For the text-containing cell, return its midpoint in [X, Y] coordinate format. 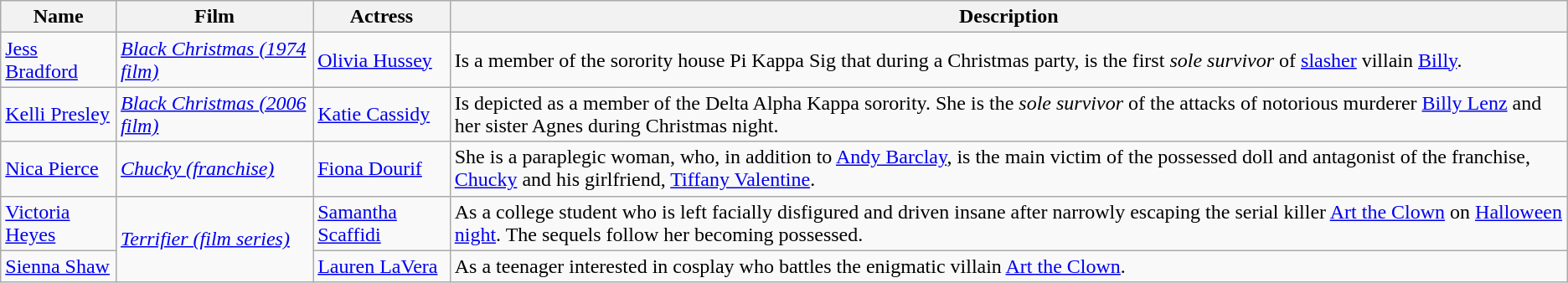
Lauren LaVera [382, 266]
Samantha Scaffidi [382, 223]
Sienna Shaw [59, 266]
Terrifier (film series) [214, 239]
Film [214, 17]
Fiona Dourif [382, 169]
As a teenager interested in cosplay who battles the enigmatic villain Art the Clown. [1008, 266]
Chucky (franchise) [214, 169]
Actress [382, 17]
Victoria Heyes [59, 223]
Jess Bradford [59, 60]
Black Christmas (1974 film) [214, 60]
Katie Cassidy [382, 114]
Description [1008, 17]
Name [59, 17]
Is a member of the sorority house Pi Kappa Sig that during a Christmas party, is the first sole survivor of slasher villain Billy. [1008, 60]
Nica Pierce [59, 169]
Kelli Presley [59, 114]
Black Christmas (2006 film) [214, 114]
Olivia Hussey [382, 60]
